Scan for the cell matching the given text and deliver its (X, Y) coordinate at center. 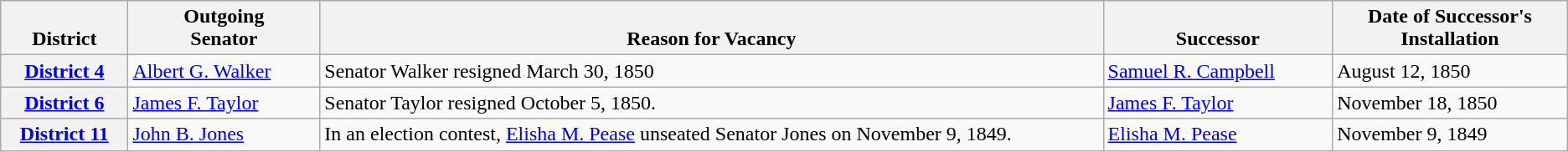
November 9, 1849 (1451, 134)
Date of Successor's Installation (1451, 28)
Albert G. Walker (224, 71)
Reason for Vacancy (712, 28)
District (64, 28)
Senator Taylor resigned October 5, 1850. (712, 103)
Elisha M. Pease (1218, 134)
Samuel R. Campbell (1218, 71)
November 18, 1850 (1451, 103)
In an election contest, Elisha M. Pease unseated Senator Jones on November 9, 1849. (712, 134)
Successor (1218, 28)
District 6 (64, 103)
Senator Walker resigned March 30, 1850 (712, 71)
District 11 (64, 134)
John B. Jones (224, 134)
OutgoingSenator (224, 28)
District 4 (64, 71)
August 12, 1850 (1451, 71)
